Pinpoint the cell where the given text exists, returning its (x, y) midpoint coordinate. 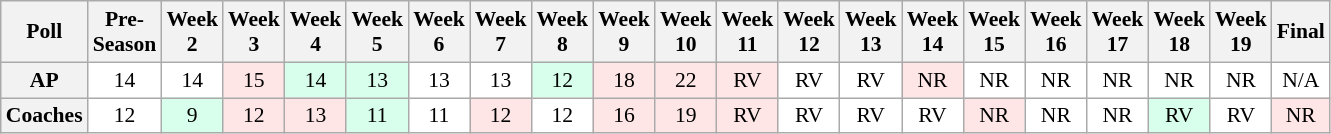
18 (624, 80)
Week5 (377, 32)
Week12 (809, 32)
AP (44, 80)
N/A (1301, 80)
Week6 (439, 32)
Week9 (624, 32)
Week2 (192, 32)
Week13 (871, 32)
Week11 (748, 32)
Week4 (316, 32)
15 (254, 80)
Week19 (1241, 32)
22 (686, 80)
Poll (44, 32)
Coaches (44, 116)
Week10 (686, 32)
19 (686, 116)
Pre-Season (125, 32)
Week17 (1118, 32)
Week15 (994, 32)
Final (1301, 32)
Week18 (1179, 32)
9 (192, 116)
Week16 (1056, 32)
Week8 (562, 32)
16 (624, 116)
Week3 (254, 32)
Week7 (501, 32)
Week14 (933, 32)
